Extract the [x, y] coordinate from the center of the cell holding the provided text.  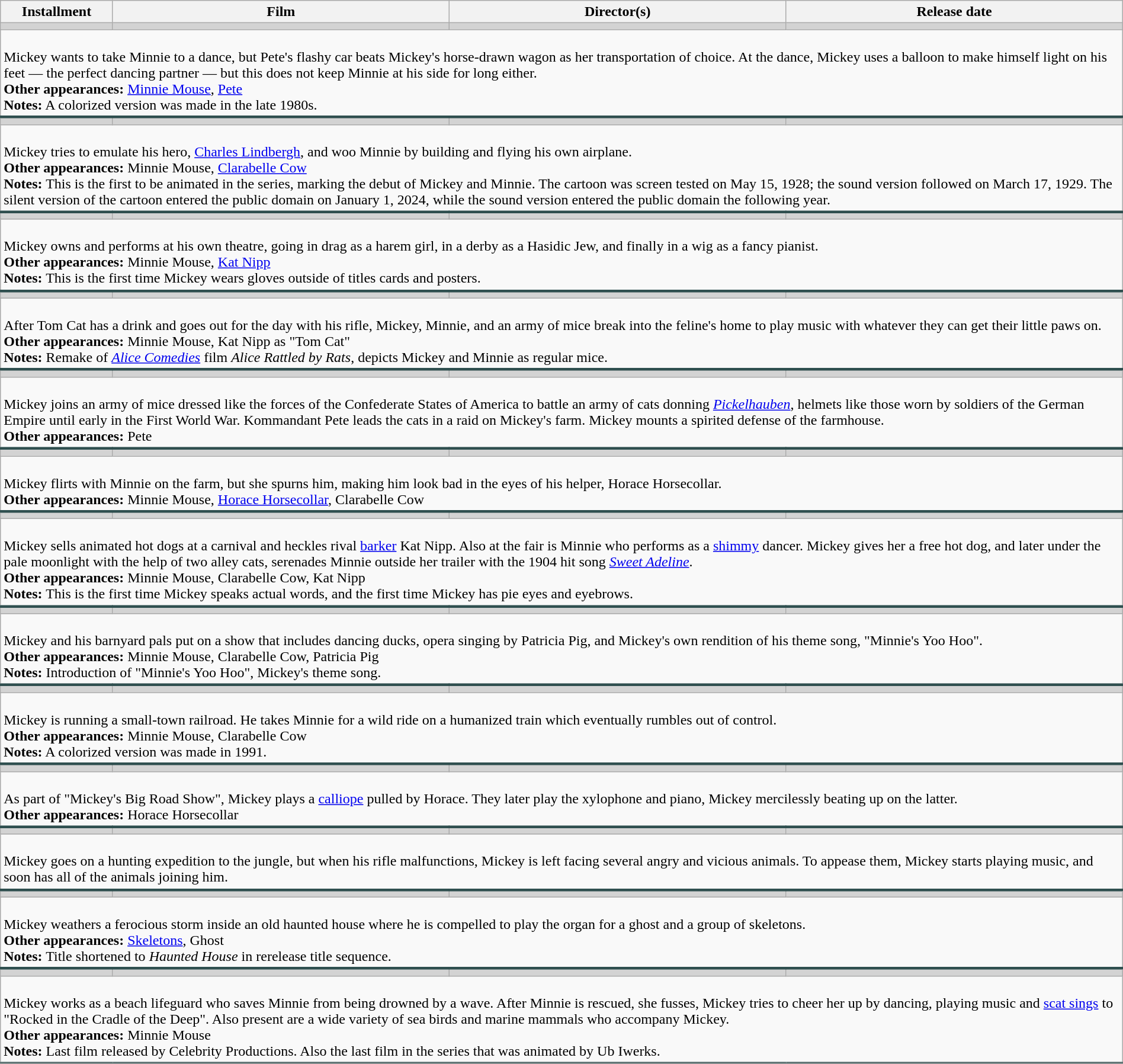
Director(s) [618, 12]
Film [281, 12]
Installment [57, 12]
Release date [954, 12]
